Extract the [X, Y] coordinate from the center of the cell holding the provided text.  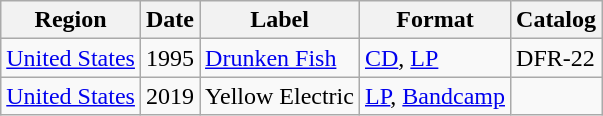
Region [71, 20]
Yellow Electric [280, 96]
2019 [170, 96]
Drunken Fish [280, 58]
Date [170, 20]
Format [434, 20]
1995 [170, 58]
LP, Bandcamp [434, 96]
DFR-22 [556, 58]
Catalog [556, 20]
Label [280, 20]
CD, LP [434, 58]
